Find where the given text appears and provide that cell's center as (X, Y) coordinate. 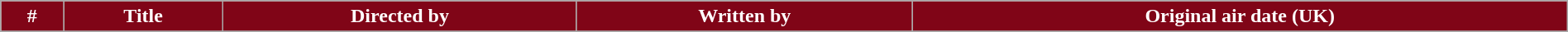
Directed by (400, 16)
Title (144, 16)
Written by (744, 16)
# (32, 16)
Original air date (UK) (1240, 16)
